Extract the (x, y) coordinate from the center of the cell holding the provided text.  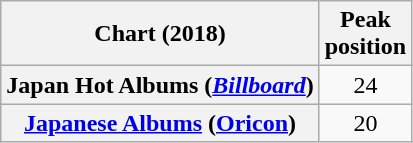
20 (365, 123)
Japanese Albums (Oricon) (160, 123)
Peakposition (365, 34)
Chart (2018) (160, 34)
24 (365, 85)
Japan Hot Albums (Billboard) (160, 85)
